Return the (X, Y) coordinate for the center point of the cell that contains the specified text.  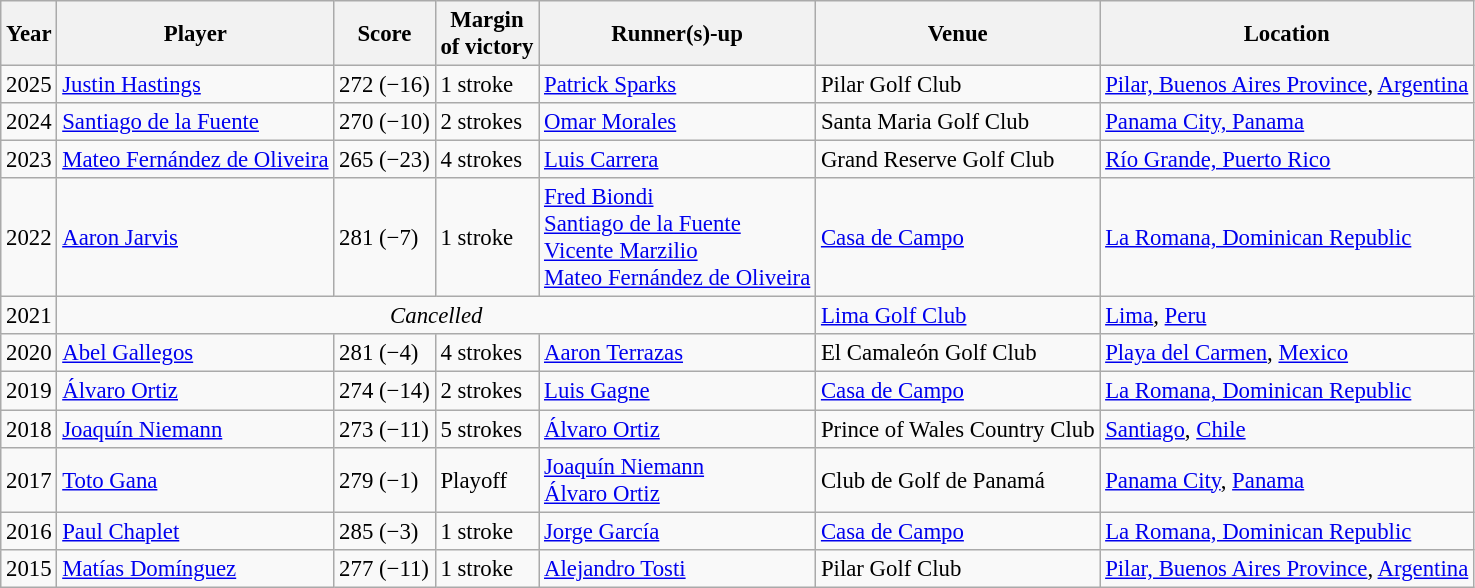
Mateo Fernández de Oliveira (196, 160)
270 (−10) (384, 122)
2025 (29, 85)
Patrick Sparks (678, 85)
Runner(s)-up (678, 34)
Toto Gana (196, 480)
Year (29, 34)
274 (−14) (384, 391)
285 (−3) (384, 531)
Club de Golf de Panamá (958, 480)
Player (196, 34)
2021 (29, 316)
El Camaleón Golf Club (958, 353)
Playa del Carmen, Mexico (1287, 353)
Alejandro Tosti (678, 568)
277 (−11) (384, 568)
Luis Gagne (678, 391)
Marginof victory (487, 34)
Lima, Peru (1287, 316)
279 (−1) (384, 480)
2019 (29, 391)
Joaquín Niemann Álvaro Ortiz (678, 480)
Prince of Wales Country Club (958, 429)
Location (1287, 34)
Score (384, 34)
281 (−4) (384, 353)
2016 (29, 531)
Cancelled (436, 316)
272 (−16) (384, 85)
Joaquín Niemann (196, 429)
2015 (29, 568)
Omar Morales (678, 122)
2023 (29, 160)
281 (−7) (384, 238)
2017 (29, 480)
Venue (958, 34)
Justin Hastings (196, 85)
Abel Gallegos (196, 353)
265 (−23) (384, 160)
2024 (29, 122)
Santiago, Chile (1287, 429)
Jorge García (678, 531)
2022 (29, 238)
Santiago de la Fuente (196, 122)
Matías Domínguez (196, 568)
Playoff (487, 480)
Paul Chaplet (196, 531)
2020 (29, 353)
273 (−11) (384, 429)
Lima Golf Club (958, 316)
Fred Biondi Santiago de la Fuente Vicente Marzilio Mateo Fernández de Oliveira (678, 238)
Aaron Terrazas (678, 353)
Río Grande, Puerto Rico (1287, 160)
5 strokes (487, 429)
Luis Carrera (678, 160)
Grand Reserve Golf Club (958, 160)
Santa Maria Golf Club (958, 122)
Aaron Jarvis (196, 238)
2018 (29, 429)
